Locate the cell with the specified text and output its [x, y] center coordinate. 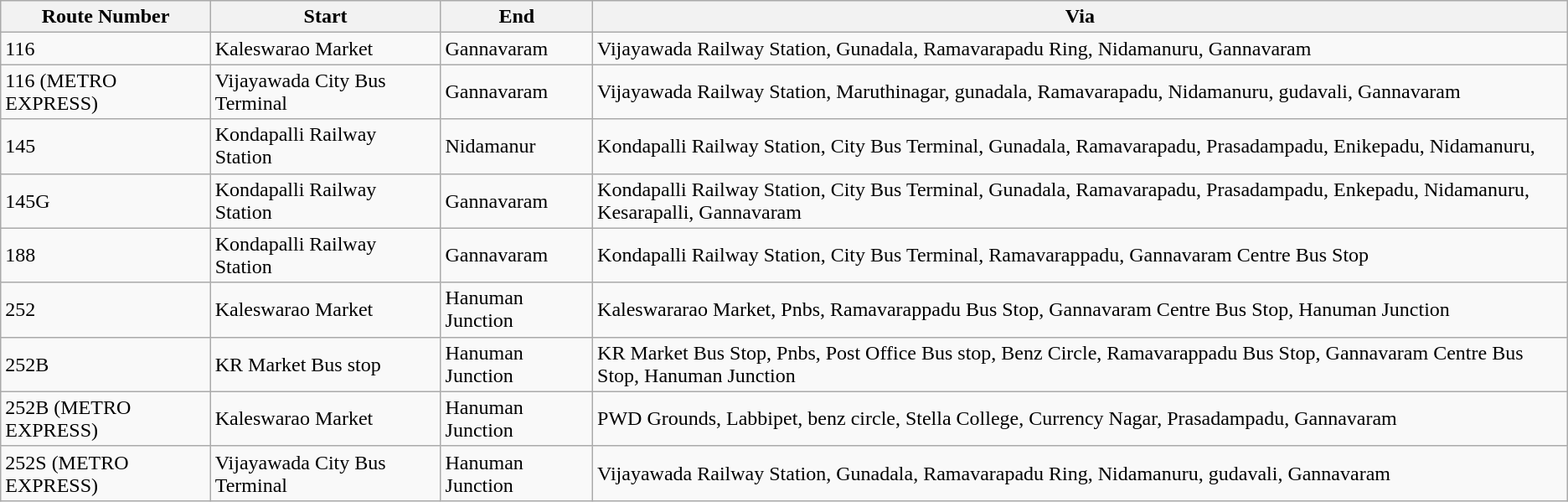
KR Market Bus Stop, Pnbs, Post Office Bus stop, Benz Circle, Ramavarappadu Bus Stop, Gannavaram Centre Bus Stop, Hanuman Junction [1081, 364]
Route Number [106, 17]
Start [325, 17]
KR Market Bus stop [325, 364]
188 [106, 255]
Nidamanur [517, 146]
Kondapalli Railway Station, City Bus Terminal, Ramavarappadu, Gannavaram Centre Bus Stop [1081, 255]
145 [106, 146]
Kondapalli Railway Station, City Bus Terminal, Gunadala, Ramavarapadu, Prasadampadu, Enikepadu, Nidamanuru, [1081, 146]
252S (METRO EXPRESS) [106, 473]
Vijayawada Railway Station, Gunadala, Ramavarapadu Ring, Nidamanuru, gudavali, Gannavaram [1081, 473]
116 (METRO EXPRESS) [106, 92]
Kaleswararao Market, Pnbs, Ramavarappadu Bus Stop, Gannavaram Centre Bus Stop, Hanuman Junction [1081, 310]
Vijayawada Railway Station, Gunadala, Ramavarapadu Ring, Nidamanuru, Gannavaram [1081, 49]
Kondapalli Railway Station, City Bus Terminal, Gunadala, Ramavarapadu, Prasadampadu, Enkepadu, Nidamanuru, Kesarapalli, Gannavaram [1081, 201]
252B [106, 364]
PWD Grounds, Labbipet, benz circle, Stella College, Currency Nagar, Prasadampadu, Gannavaram [1081, 419]
252B (METRO EXPRESS) [106, 419]
116 [106, 49]
252 [106, 310]
145G [106, 201]
Vijayawada Railway Station, Maruthinagar, gunadala, Ramavarapadu, Nidamanuru, gudavali, Gannavaram [1081, 92]
Via [1081, 17]
End [517, 17]
